Identify which cell holds the provided text, then report its [x, y] central coordinate. 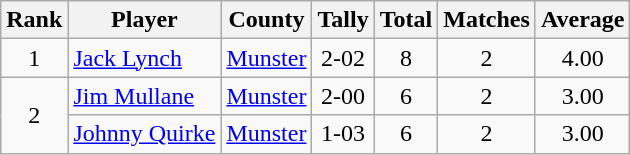
Tally [343, 20]
8 [406, 58]
Johnny Quirke [144, 134]
Jim Mullane [144, 96]
1 [34, 58]
1-03 [343, 134]
Jack Lynch [144, 58]
Matches [487, 20]
2-00 [343, 96]
County [266, 20]
Player [144, 20]
4.00 [582, 58]
2-02 [343, 58]
Average [582, 20]
Total [406, 20]
Rank [34, 20]
